Identify which cell holds the provided text, then report its (X, Y) central coordinate. 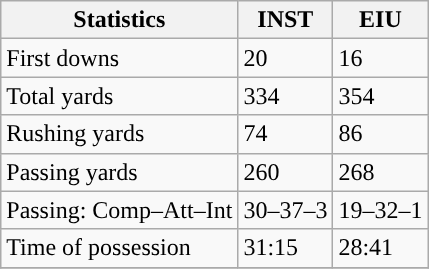
Passing yards (120, 172)
354 (380, 96)
31:15 (286, 248)
Total yards (120, 96)
Statistics (120, 20)
EIU (380, 20)
334 (286, 96)
19–32–1 (380, 210)
30–37–3 (286, 210)
260 (286, 172)
86 (380, 134)
INST (286, 20)
16 (380, 58)
28:41 (380, 248)
268 (380, 172)
Passing: Comp–Att–Int (120, 210)
Time of possession (120, 248)
20 (286, 58)
Rushing yards (120, 134)
First downs (120, 58)
74 (286, 134)
